Detect which cell encompasses the target text, then output its [x, y] center coordinate. 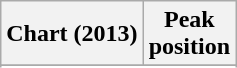
Chart (2013) [72, 34]
Peakposition [189, 34]
